Scan for the cell matching the given text and deliver its (X, Y) coordinate at center. 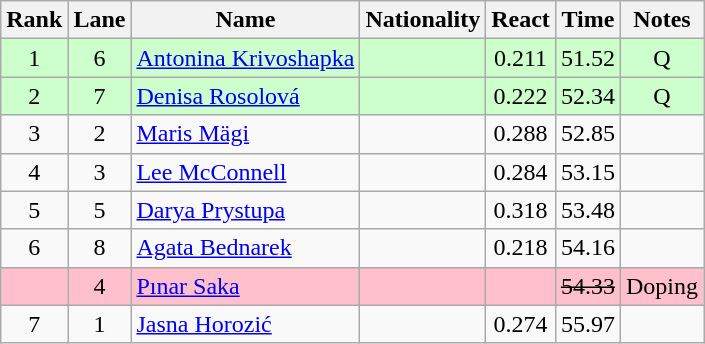
54.33 (588, 286)
0.222 (521, 96)
Jasna Horozić (246, 324)
Rank (34, 20)
53.15 (588, 172)
53.48 (588, 210)
0.288 (521, 134)
React (521, 20)
Darya Prystupa (246, 210)
Doping (662, 286)
0.318 (521, 210)
0.274 (521, 324)
54.16 (588, 248)
55.97 (588, 324)
Antonina Krivoshapka (246, 58)
Lee McConnell (246, 172)
Nationality (423, 20)
Time (588, 20)
0.211 (521, 58)
Name (246, 20)
52.34 (588, 96)
Maris Mägi (246, 134)
Agata Bednarek (246, 248)
8 (100, 248)
0.218 (521, 248)
Lane (100, 20)
51.52 (588, 58)
52.85 (588, 134)
0.284 (521, 172)
Pınar Saka (246, 286)
Notes (662, 20)
Denisa Rosolová (246, 96)
